Search for the cell housing the specified text and yield its (x, y) center coordinate. 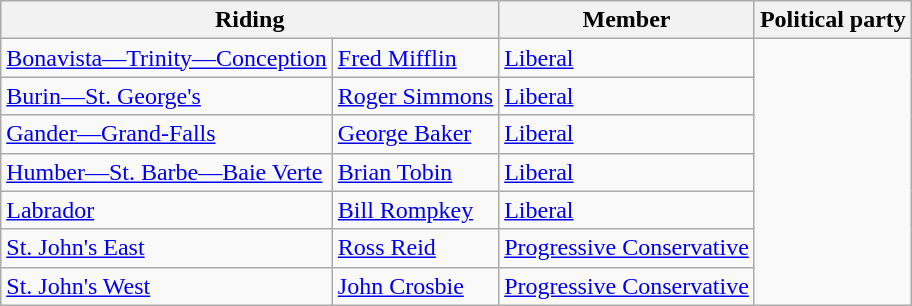
Labrador (167, 210)
Burin—St. George's (167, 96)
Political party (832, 20)
Bill Rompkey (415, 210)
St. John's East (167, 248)
Riding (250, 20)
Gander—Grand-Falls (167, 134)
Bonavista—Trinity—Conception (167, 58)
Roger Simmons (415, 96)
Member (627, 20)
John Crosbie (415, 286)
Fred Mifflin (415, 58)
Humber—St. Barbe—Baie Verte (167, 172)
Ross Reid (415, 248)
St. John's West (167, 286)
George Baker (415, 134)
Brian Tobin (415, 172)
